Detect which cell encompasses the target text, then output its (x, y) center coordinate. 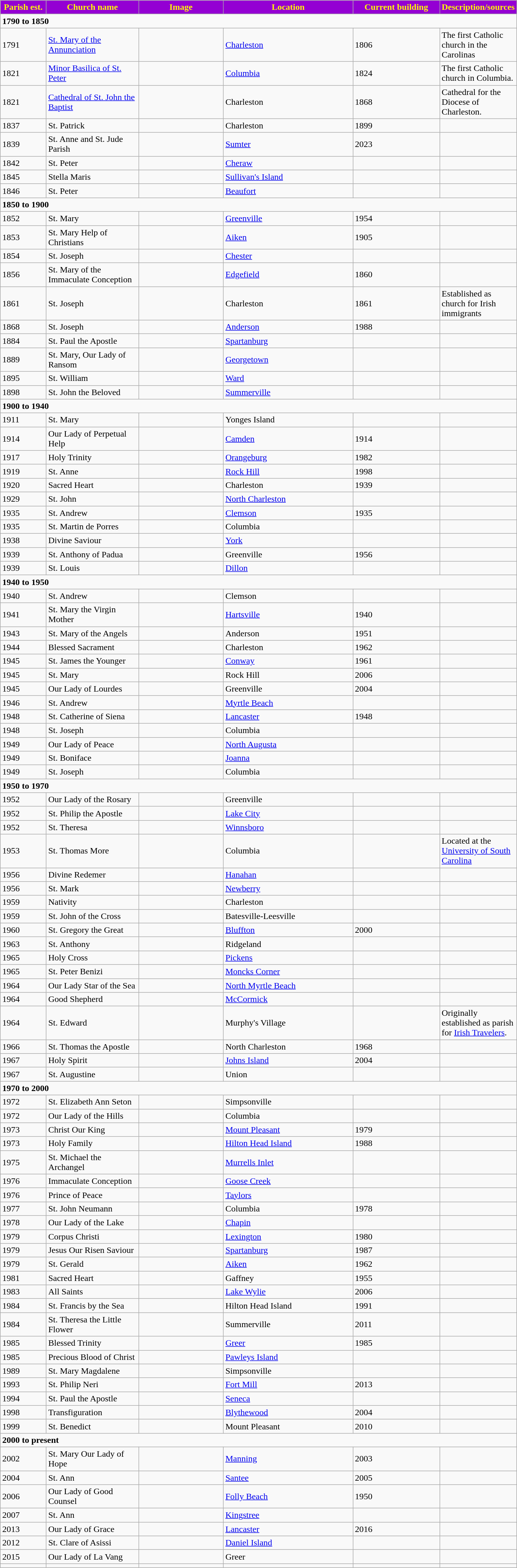
Myrtle Beach (288, 703)
Seneca (288, 1398)
1837 (23, 126)
Sumter (288, 144)
1993 (23, 1385)
St. Mary of the Immaculate Conception (92, 275)
Goose Creek (288, 1181)
1899 (396, 126)
1946 (23, 703)
Our Lady of La Vang (92, 1557)
Church name (92, 7)
2015 (23, 1557)
2005 (396, 1477)
1975 (23, 1162)
Chapin (288, 1222)
Batesville-Leesville (288, 916)
St. Clare of Asissi (92, 1543)
St. Michael the Archangel (92, 1162)
Parish est. (23, 7)
St. Mary of the Angels (92, 633)
Hanahan (288, 875)
1884 (23, 341)
Current building (396, 7)
St. Philip Neri (92, 1385)
Lexington (288, 1237)
1961 (396, 661)
Fort Mill (288, 1385)
Ridgeland (288, 944)
1953 (23, 851)
1950 to 1970 (258, 786)
Jesus Our Risen Saviour (92, 1250)
1982 (396, 457)
1919 (23, 471)
2007 (23, 1515)
1938 (23, 541)
1850 to 1900 (258, 204)
Our Lady of Peace (92, 744)
1954 (396, 218)
Chester (288, 256)
St. Thomas the Apostle (92, 1047)
1845 (23, 177)
St. Mary Help of Christians (92, 237)
1898 (23, 392)
St. John of the Cross (92, 916)
1920 (23, 485)
St. Boniface (92, 758)
2011 (396, 1324)
1895 (23, 378)
St. Anthony (92, 944)
1929 (23, 499)
St. John (92, 499)
1889 (23, 359)
St. Martin de Porres (92, 527)
St. Thomas More (92, 851)
Manning (288, 1459)
St. Mark (92, 888)
1994 (23, 1398)
York (288, 541)
St. John Neumann (92, 1209)
Hartsville (288, 615)
Ward (288, 378)
1943 (23, 633)
Beaufort (288, 191)
Image (181, 7)
1941 (23, 615)
Divine Redemer (92, 875)
Daniel Island (288, 1543)
Winnsboro (288, 827)
Lake City (288, 813)
Union (288, 1074)
1951 (396, 633)
Located at the University of South Carolina (478, 851)
1839 (23, 144)
Conway (288, 661)
1981 (23, 1278)
2000 to present (258, 1440)
Georgetown (288, 359)
Gaffney (288, 1278)
Folly Beach (288, 1497)
North Myrtle Beach (288, 986)
1991 (396, 1306)
2003 (396, 1459)
St. Louis (92, 568)
Blessed Trinity (92, 1343)
Johns Island (288, 1060)
Cheraw (288, 163)
St. Peter Benizi (92, 971)
2016 (396, 1529)
Moncks Corner (288, 971)
Divine Saviour (92, 541)
The first Catholic church in Columbia. (478, 73)
2012 (23, 1543)
1856 (23, 275)
Blessed Sacrament (92, 647)
1970 to 2000 (258, 1088)
Our Lady of the Hills (92, 1116)
McCormick (288, 999)
Originally established as parish for Irish Travelers. (478, 1023)
North Augusta (288, 744)
Our Lady of Lourdes (92, 689)
1987 (396, 1250)
Our Lady of Grace (92, 1529)
Transfiguration (92, 1412)
Location (288, 7)
Our Lady of the Lake (92, 1222)
Holy Trinity (92, 457)
1960 (23, 930)
Holy Spirit (92, 1060)
1999 (23, 1426)
1842 (23, 163)
1983 (23, 1292)
Holy Cross (92, 958)
1917 (23, 457)
Santee (288, 1477)
St. Mary Our Lady of Hope (92, 1459)
2010 (396, 1426)
St. Theresa the Little Flower (92, 1324)
The first Catholic church in the Carolinas (478, 45)
1791 (23, 45)
1900 to 1940 (258, 406)
Yonges Island (288, 420)
Sullivan's Island (288, 177)
Kingstree (288, 1515)
Our Lady of Good Counsel (92, 1497)
Our Lady of the Rosary (92, 800)
1853 (23, 237)
St. Mary, Our Lady of Ransom (92, 359)
Murphy's Village (288, 1023)
Good Shepherd (92, 999)
Cathedral for the Diocese of Charleston. (478, 102)
St. Mary of the Annunciation (92, 45)
2002 (23, 1459)
St. Mary the Virgin Mother (92, 615)
1824 (396, 73)
1968 (396, 1047)
Pawleys Island (288, 1357)
St. Theresa (92, 827)
1852 (23, 218)
Immaculate Conception (92, 1181)
St. James the Younger (92, 661)
2000 (396, 930)
All Saints (92, 1292)
Dillon (288, 568)
Blythewood (288, 1412)
St. Elizabeth Ann Seton (92, 1102)
1854 (23, 256)
Corpus Christi (92, 1237)
1846 (23, 191)
Lake Wylie (288, 1292)
Orangeburg (288, 457)
Camden (288, 439)
1989 (23, 1371)
1980 (396, 1237)
1950 (396, 1497)
1806 (396, 45)
Joanna (288, 758)
St. Patrick (92, 126)
Established as church for Irish immigrants (478, 303)
Nativity (92, 902)
2023 (396, 144)
Taylors (288, 1195)
Precious Blood of Christ (92, 1357)
Murrells Inlet (288, 1162)
Stella Maris (92, 177)
St. Anthony of Padua (92, 554)
St. John the Beloved (92, 392)
Holy Family (92, 1143)
Christ Our King (92, 1130)
1905 (396, 237)
St. Mary Magdalene (92, 1371)
St. Philip the Apostle (92, 813)
Newberry (288, 888)
1963 (23, 944)
Cathedral of St. John the Baptist (92, 102)
Prince of Peace (92, 1195)
Our Lady Star of the Sea (92, 986)
St. Catherine of Siena (92, 716)
Description/sources (478, 7)
St. Anne (92, 471)
Pickens (288, 958)
1944 (23, 647)
St. Gregory the Great (92, 930)
St. Benedict (92, 1426)
1790 to 1850 (258, 21)
1860 (396, 275)
St. Augustine (92, 1074)
1966 (23, 1047)
Edgefield (288, 275)
Our Lady of Perpetual Help (92, 439)
St. Anne and St. Jude Parish (92, 144)
St. Gerald (92, 1264)
St. Edward (92, 1023)
1940 to 1950 (258, 582)
Bluffton (288, 930)
St. William (92, 378)
Minor Basilica of St. Peter (92, 73)
1911 (23, 420)
St. Francis by the Sea (92, 1306)
1955 (396, 1278)
1977 (23, 1209)
